Find where the given text appears and provide that cell's center as (x, y) coordinate. 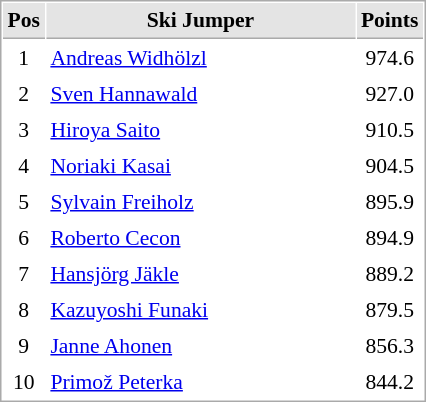
10 (24, 381)
Hiroya Saito (200, 129)
Kazuyoshi Funaki (200, 309)
889.2 (390, 273)
7 (24, 273)
974.6 (390, 57)
Noriaki Kasai (200, 165)
879.5 (390, 309)
Pos (24, 21)
Ski Jumper (200, 21)
5 (24, 201)
1 (24, 57)
Janne Ahonen (200, 345)
910.5 (390, 129)
3 (24, 129)
927.0 (390, 93)
895.9 (390, 201)
9 (24, 345)
Sven Hannawald (200, 93)
Points (390, 21)
8 (24, 309)
Sylvain Freiholz (200, 201)
894.9 (390, 237)
2 (24, 93)
Roberto Cecon (200, 237)
Primož Peterka (200, 381)
904.5 (390, 165)
Andreas Widhölzl (200, 57)
844.2 (390, 381)
856.3 (390, 345)
4 (24, 165)
6 (24, 237)
Hansjörg Jäkle (200, 273)
